Return (X, Y) of the center of cell containing provided text 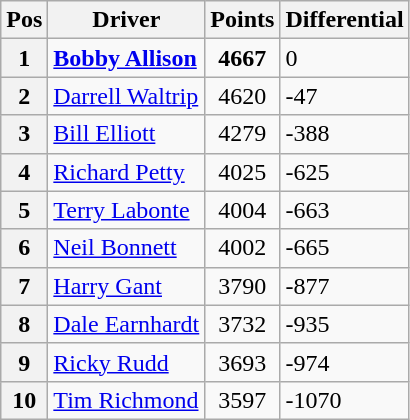
Tim Richmond (126, 400)
4279 (242, 134)
Terry Labonte (126, 210)
5 (24, 210)
8 (24, 324)
Bill Elliott (126, 134)
Dale Earnhardt (126, 324)
Bobby Allison (126, 58)
3 (24, 134)
Differential (344, 20)
10 (24, 400)
3790 (242, 286)
Richard Petty (126, 172)
-877 (344, 286)
-974 (344, 362)
3732 (242, 324)
3597 (242, 400)
Neil Bonnett (126, 248)
Ricky Rudd (126, 362)
Driver (126, 20)
Points (242, 20)
4620 (242, 96)
-663 (344, 210)
-1070 (344, 400)
Darrell Waltrip (126, 96)
7 (24, 286)
1 (24, 58)
4 (24, 172)
-935 (344, 324)
4002 (242, 248)
-625 (344, 172)
6 (24, 248)
9 (24, 362)
Pos (24, 20)
2 (24, 96)
-388 (344, 134)
4004 (242, 210)
3693 (242, 362)
Harry Gant (126, 286)
4025 (242, 172)
0 (344, 58)
4667 (242, 58)
-47 (344, 96)
-665 (344, 248)
